Provide the [X, Y] coordinate of the cell's center where the given text is located.  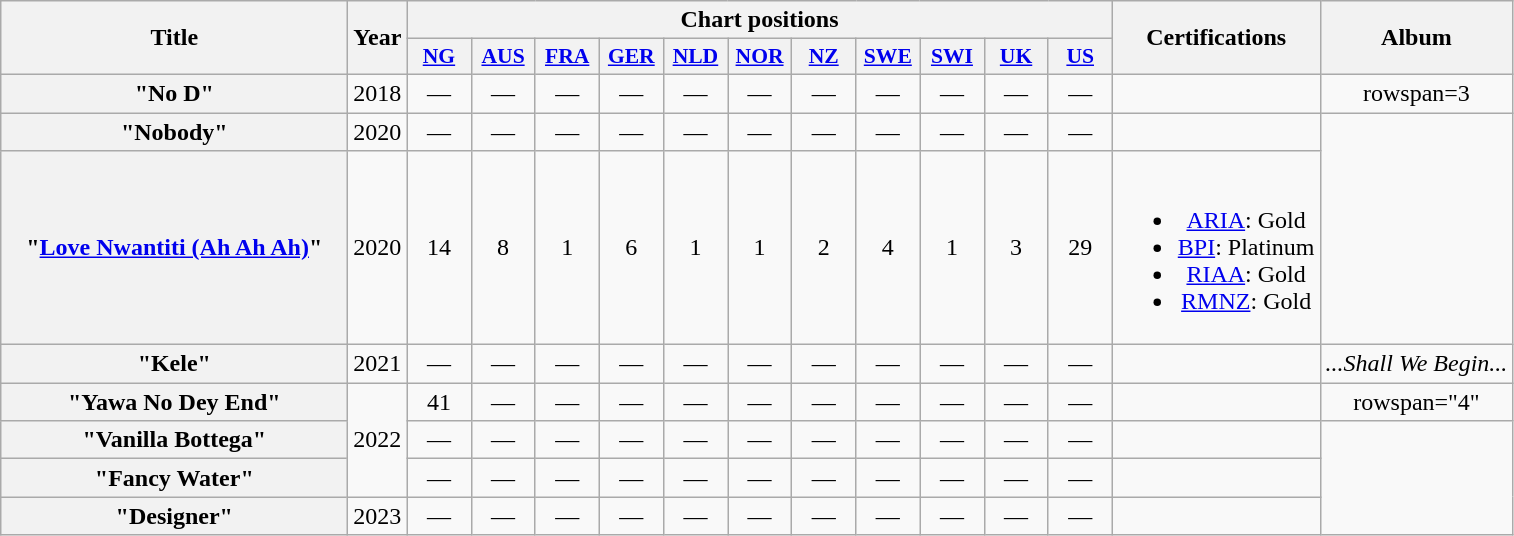
NOR [760, 57]
3 [1016, 248]
NZ [824, 57]
2021 [378, 364]
rowspan=3 [1416, 93]
29 [1080, 248]
4 [888, 248]
ARIA: GoldBPI: PlatinumRIAA: GoldRMNZ: Gold [1216, 248]
8 [503, 248]
UK [1016, 57]
Chart positions [760, 20]
rowspan="4" [1416, 402]
Year [378, 38]
6 [631, 248]
2022 [378, 440]
NLD [695, 57]
"Designer" [174, 516]
SWE [888, 57]
"Kele" [174, 364]
Title [174, 38]
Certifications [1216, 38]
"Fancy Water" [174, 478]
Album [1416, 38]
2 [824, 248]
"Nobody" [174, 131]
"Yawa No Dey End" [174, 402]
"No D" [174, 93]
US [1080, 57]
NG [439, 57]
SWI [952, 57]
FRA [567, 57]
14 [439, 248]
2023 [378, 516]
2018 [378, 93]
"Vanilla Bottega" [174, 440]
GER [631, 57]
41 [439, 402]
"Love Nwantiti (Ah Ah Ah)" [174, 248]
AUS [503, 57]
...Shall We Begin... [1416, 364]
